Detect which cell encompasses the target text, then output its (x, y) center coordinate. 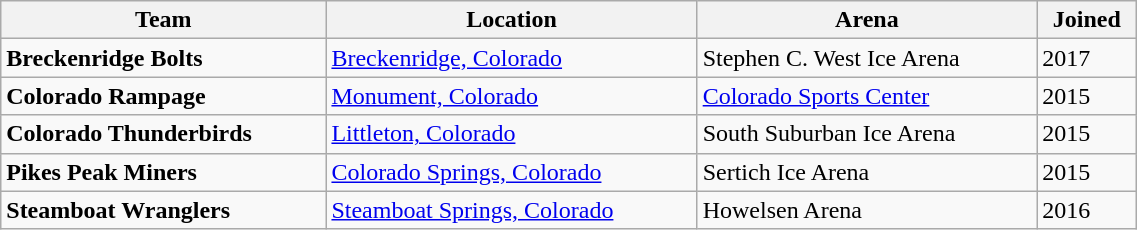
South Suburban Ice Arena (866, 134)
Pikes Peak Miners (164, 172)
2017 (1087, 58)
Sertich Ice Arena (866, 172)
Colorado Thunderbirds (164, 134)
Colorado Springs, Colorado (512, 172)
Location (512, 20)
Colorado Sports Center (866, 96)
Howelsen Arena (866, 210)
Monument, Colorado (512, 96)
Steamboat Wranglers (164, 210)
Stephen C. West Ice Arena (866, 58)
Breckenridge, Colorado (512, 58)
Joined (1087, 20)
Arena (866, 20)
Breckenridge Bolts (164, 58)
Littleton, Colorado (512, 134)
2016 (1087, 210)
Team (164, 20)
Colorado Rampage (164, 96)
Steamboat Springs, Colorado (512, 210)
